Return the [X, Y] coordinate for the center point of the cell that contains the specified text.  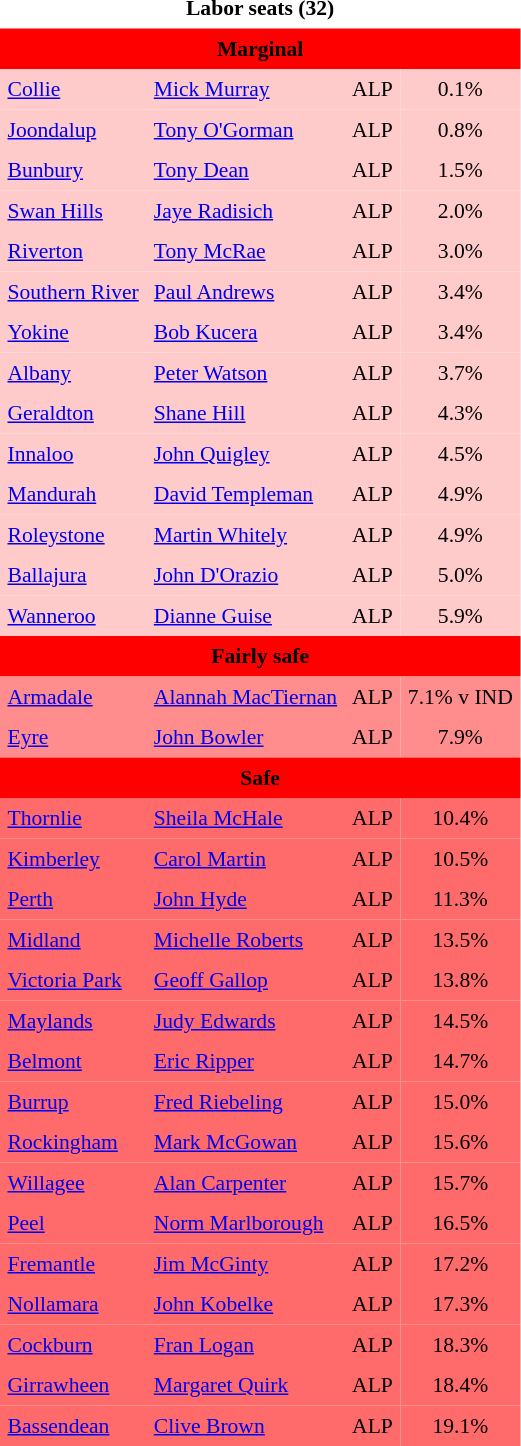
10.5% [460, 858]
5.9% [460, 615]
Mark McGowan [245, 1142]
Michelle Roberts [245, 939]
Riverton [73, 251]
16.5% [460, 1223]
Eric Ripper [245, 1061]
Nollamara [73, 1304]
14.7% [460, 1061]
Bob Kucera [245, 332]
Peel [73, 1223]
Ballajura [73, 575]
0.1% [460, 89]
Jim McGinty [245, 1263]
Yokine [73, 332]
14.5% [460, 1020]
Jaye Radisich [245, 210]
Girrawheen [73, 1385]
Burrup [73, 1101]
Wanneroo [73, 615]
Mandurah [73, 494]
4.5% [460, 453]
18.3% [460, 1344]
3.7% [460, 372]
David Templeman [245, 494]
18.4% [460, 1385]
Alannah MacTiernan [245, 696]
Carol Martin [245, 858]
17.3% [460, 1304]
Fred Riebeling [245, 1101]
Shane Hill [245, 413]
Judy Edwards [245, 1020]
Geraldton [73, 413]
15.6% [460, 1142]
15.0% [460, 1101]
Martin Whitely [245, 534]
11.3% [460, 899]
Innaloo [73, 453]
Belmont [73, 1061]
Dianne Guise [245, 615]
13.5% [460, 939]
Sheila McHale [245, 818]
7.9% [460, 737]
3.0% [460, 251]
Roleystone [73, 534]
Cockburn [73, 1344]
Midland [73, 939]
Bunbury [73, 170]
Marginal [260, 48]
Victoria Park [73, 980]
John D'Orazio [245, 575]
Albany [73, 372]
5.0% [460, 575]
Norm Marlborough [245, 1223]
Southern River [73, 291]
Paul Andrews [245, 291]
Armadale [73, 696]
Geoff Gallop [245, 980]
John Kobelke [245, 1304]
1.5% [460, 170]
Tony O'Gorman [245, 129]
Willagee [73, 1182]
Tony McRae [245, 251]
John Bowler [245, 737]
Fremantle [73, 1263]
Fran Logan [245, 1344]
Eyre [73, 737]
19.1% [460, 1425]
Kimberley [73, 858]
Bassendean [73, 1425]
15.7% [460, 1182]
10.4% [460, 818]
Fairly safe [260, 656]
Clive Brown [245, 1425]
Tony Dean [245, 170]
Joondalup [73, 129]
Alan Carpenter [245, 1182]
2.0% [460, 210]
4.3% [460, 413]
Thornlie [73, 818]
13.8% [460, 980]
17.2% [460, 1263]
Perth [73, 899]
Mick Murray [245, 89]
John Quigley [245, 453]
0.8% [460, 129]
Swan Hills [73, 210]
Rockingham [73, 1142]
John Hyde [245, 899]
7.1% v IND [460, 696]
Margaret Quirk [245, 1385]
Peter Watson [245, 372]
Safe [260, 777]
Maylands [73, 1020]
Collie [73, 89]
